From the cell containing the given text, extract its center point as (X, Y) coordinate. 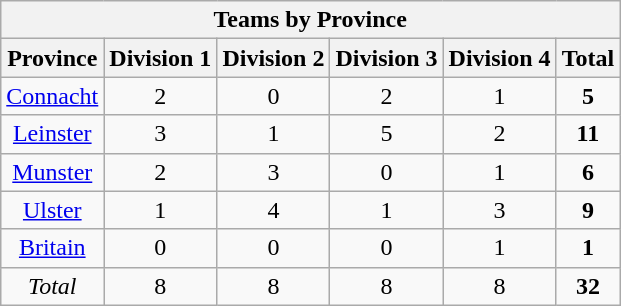
Britain (52, 248)
Division 1 (160, 58)
11 (588, 134)
Division 4 (500, 58)
Connacht (52, 96)
6 (588, 172)
Munster (52, 172)
9 (588, 210)
Division 2 (274, 58)
Leinster (52, 134)
4 (274, 210)
Teams by Province (310, 20)
Division 3 (386, 58)
Ulster (52, 210)
32 (588, 286)
Province (52, 58)
